Identify which cell holds the provided text, then report its (X, Y) central coordinate. 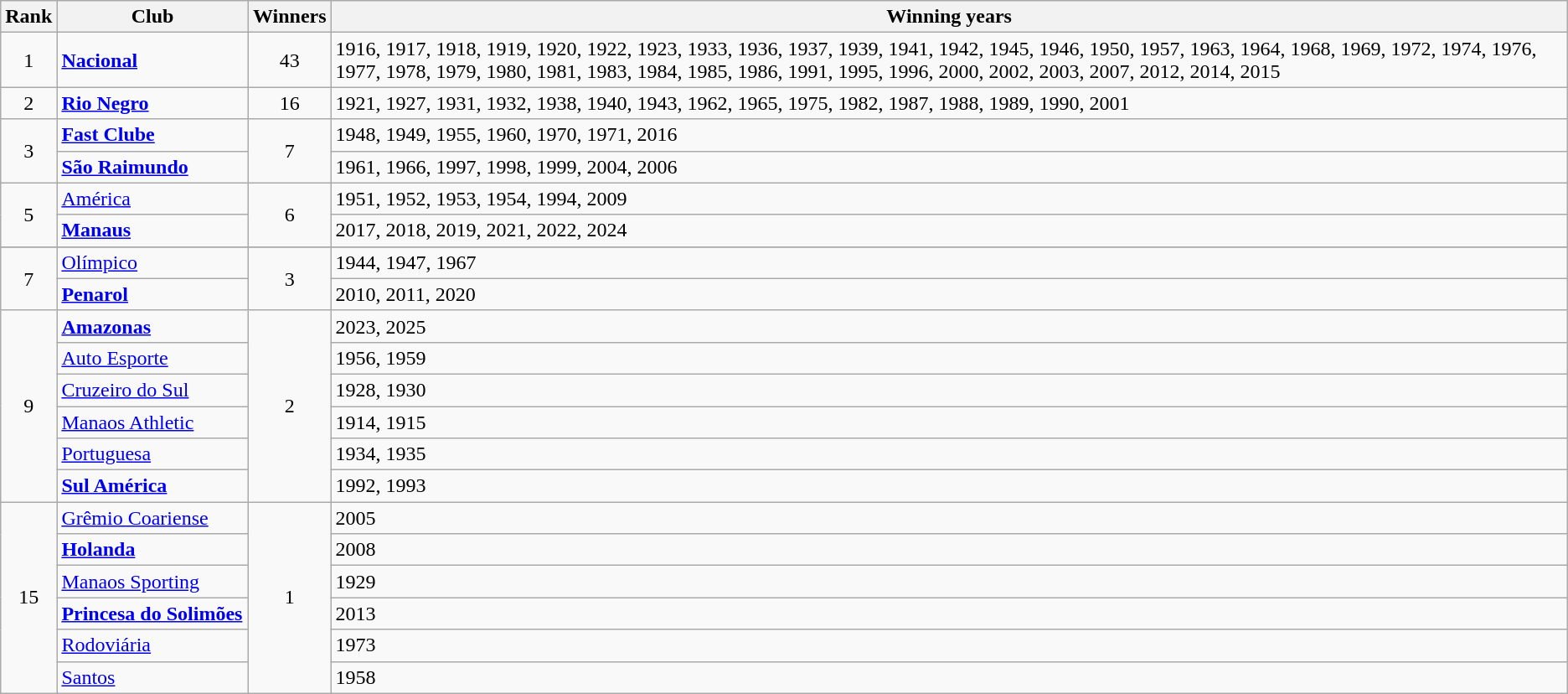
Rodoviária (152, 645)
2013 (949, 614)
2005 (949, 518)
1961, 1966, 1997, 1998, 1999, 2004, 2006 (949, 167)
Fast Clube (152, 135)
Winners (290, 17)
São Raimundo (152, 167)
Holanda (152, 550)
5 (28, 215)
Rank (28, 17)
Sul América (152, 486)
1921, 1927, 1931, 1932, 1938, 1940, 1943, 1962, 1965, 1975, 1982, 1987, 1988, 1989, 1990, 2001 (949, 103)
Princesa do Solimões (152, 614)
9 (28, 406)
Club (152, 17)
Olímpico (152, 262)
1956, 1959 (949, 358)
1958 (949, 677)
16 (290, 103)
Portuguesa (152, 454)
Winning years (949, 17)
Cruzeiro do Sul (152, 390)
2023, 2025 (949, 326)
Manaos Athletic (152, 422)
América (152, 199)
1951, 1952, 1953, 1954, 1994, 2009 (949, 199)
1929 (949, 582)
Manaos Sporting (152, 582)
1928, 1930 (949, 390)
Auto Esporte (152, 358)
1914, 1915 (949, 422)
1948, 1949, 1955, 1960, 1970, 1971, 2016 (949, 135)
2008 (949, 550)
1944, 1947, 1967 (949, 262)
15 (28, 598)
1934, 1935 (949, 454)
6 (290, 215)
1992, 1993 (949, 486)
Nacional (152, 60)
Grêmio Coariense (152, 518)
2017, 2018, 2019, 2021, 2022, 2024 (949, 230)
Santos (152, 677)
Rio Negro (152, 103)
43 (290, 60)
1973 (949, 645)
2010, 2011, 2020 (949, 294)
Penarol (152, 294)
Manaus (152, 230)
Amazonas (152, 326)
